Provide the [X, Y] coordinate of the cell's center where the given text is located.  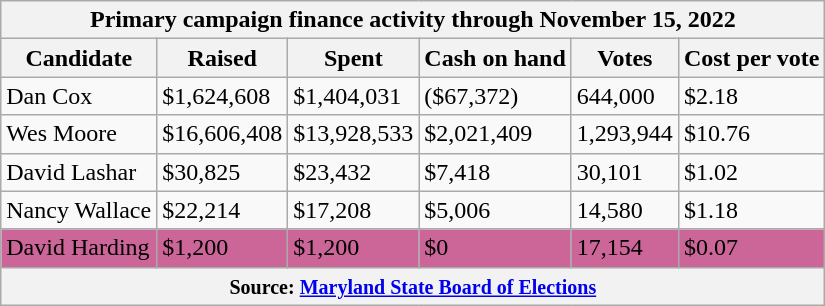
$5,006 [495, 210]
Source: Maryland State Board of Elections [413, 286]
$22,214 [222, 210]
Wes Moore [79, 134]
$0.07 [752, 248]
$13,928,533 [354, 134]
David Lashar [79, 172]
David Harding [79, 248]
Primary campaign finance activity through November 15, 2022 [413, 20]
Spent [354, 58]
Cost per vote [752, 58]
$1.18 [752, 210]
($67,372) [495, 96]
$16,606,408 [222, 134]
$30,825 [222, 172]
17,154 [624, 248]
$0 [495, 248]
14,580 [624, 210]
$7,418 [495, 172]
$23,432 [354, 172]
$1,624,608 [222, 96]
30,101 [624, 172]
Votes [624, 58]
$2.18 [752, 96]
1,293,944 [624, 134]
$2,021,409 [495, 134]
$1,404,031 [354, 96]
644,000 [624, 96]
$17,208 [354, 210]
Cash on hand [495, 58]
Candidate [79, 58]
$10.76 [752, 134]
Nancy Wallace [79, 210]
Dan Cox [79, 96]
Raised [222, 58]
$1.02 [752, 172]
